Pinpoint the cell where the given text exists, returning its [x, y] midpoint coordinate. 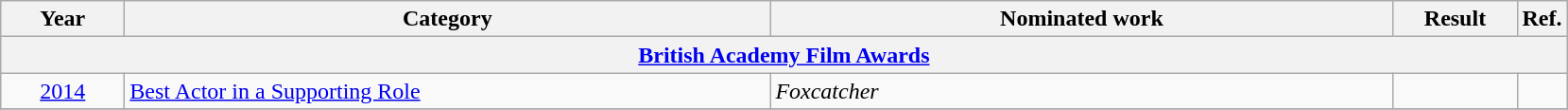
Nominated work [1081, 19]
Ref. [1542, 19]
Year [62, 19]
Result [1456, 19]
British Academy Film Awards [784, 55]
Category [448, 19]
2014 [62, 91]
Foxcatcher [1081, 91]
Best Actor in a Supporting Role [448, 91]
